From the cell containing the given text, extract its center point as (X, Y) coordinate. 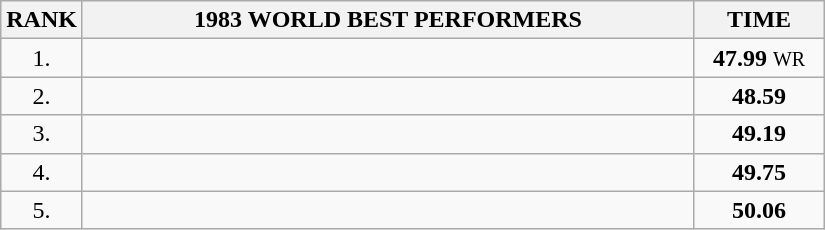
49.19 (760, 134)
49.75 (760, 172)
47.99 WR (760, 58)
5. (42, 210)
2. (42, 96)
4. (42, 172)
TIME (760, 20)
RANK (42, 20)
1. (42, 58)
1983 WORLD BEST PERFORMERS (388, 20)
50.06 (760, 210)
3. (42, 134)
48.59 (760, 96)
